Provide the [X, Y] coordinate of the cell's center where the given text is located.  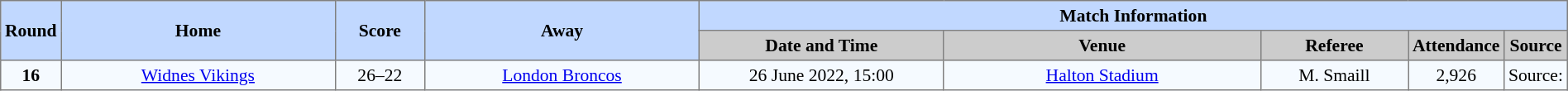
Widnes Vikings [198, 75]
Match Information [1134, 16]
Attendance [1456, 45]
26 June 2022, 15:00 [822, 75]
Venue [1102, 45]
Away [562, 31]
London Broncos [562, 75]
2,926 [1456, 75]
Score [380, 31]
Source [1537, 45]
Round [31, 31]
Date and Time [822, 45]
Halton Stadium [1102, 75]
Referee [1334, 45]
16 [31, 75]
Source: [1537, 75]
26–22 [380, 75]
M. Smaill [1334, 75]
Home [198, 31]
